Scan for the cell matching the given text and deliver its [X, Y] coordinate at center. 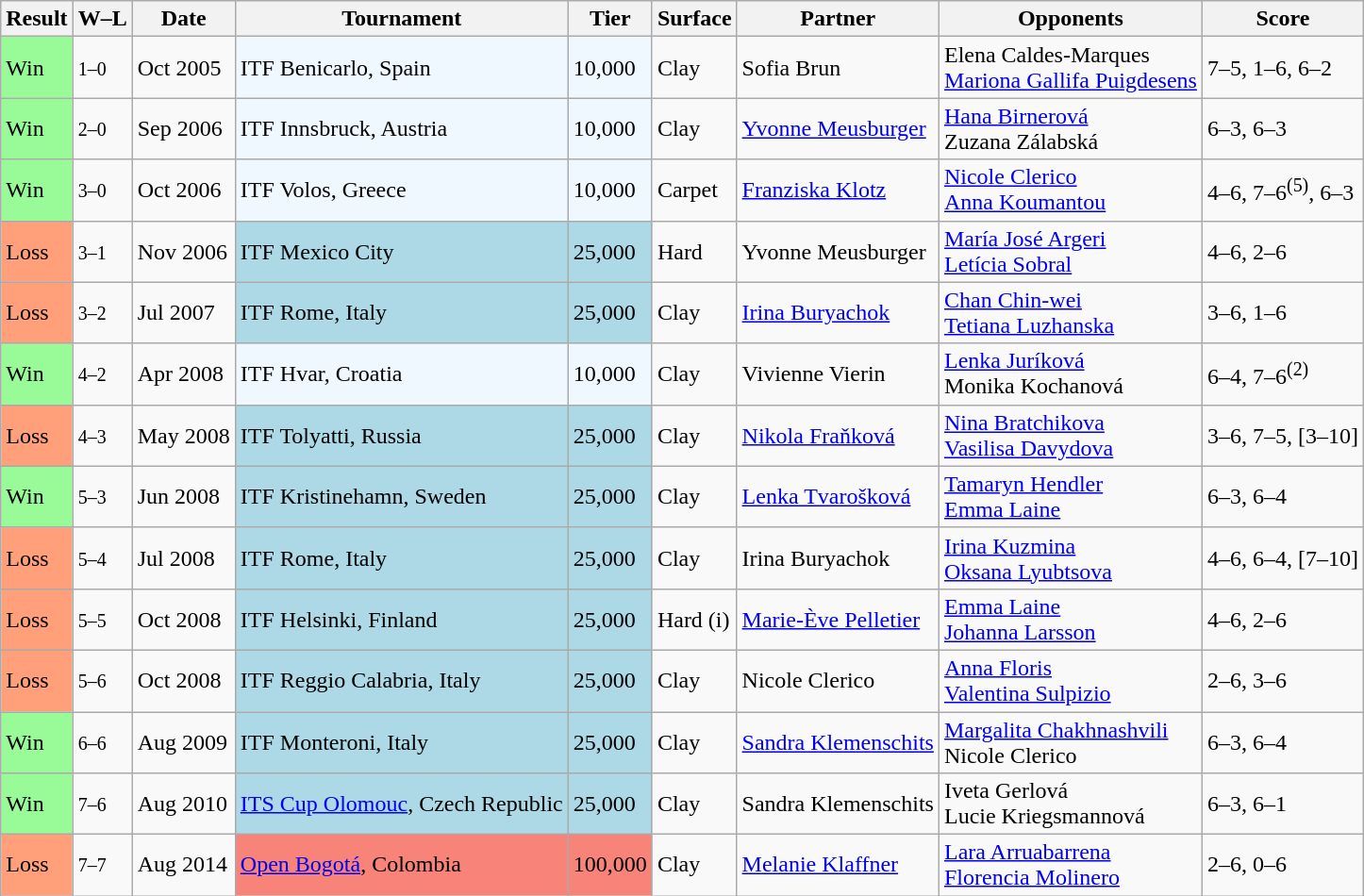
W–L [102, 19]
ITS Cup Olomouc, Czech Republic [402, 804]
Score [1283, 19]
Anna Floris Valentina Sulpizio [1070, 681]
100,000 [609, 866]
Nikola Fraňková [838, 436]
ITF Hvar, Croatia [402, 373]
4–2 [102, 373]
Partner [838, 19]
Carpet [694, 191]
Emma Laine Johanna Larsson [1070, 619]
Aug 2010 [183, 804]
Elena Caldes-Marques Mariona Gallifa Puigdesens [1070, 68]
Chan Chin-wei Tetiana Luzhanska [1070, 313]
6–3, 6–1 [1283, 804]
4–6, 7–6(5), 6–3 [1283, 191]
5–5 [102, 619]
5–4 [102, 558]
Result [37, 19]
ITF Reggio Calabria, Italy [402, 681]
5–3 [102, 496]
Vivienne Vierin [838, 373]
Oct 2006 [183, 191]
ITF Helsinki, Finland [402, 619]
3–6, 1–6 [1283, 313]
Lara Arruabarrena Florencia Molinero [1070, 866]
ITF Kristinehamn, Sweden [402, 496]
5–6 [102, 681]
Oct 2005 [183, 68]
Sep 2006 [183, 128]
Apr 2008 [183, 373]
Hard [694, 251]
May 2008 [183, 436]
Marie-Ève Pelletier [838, 619]
Opponents [1070, 19]
3–0 [102, 191]
Irina Kuzmina Oksana Lyubtsova [1070, 558]
7–6 [102, 804]
2–0 [102, 128]
Iveta Gerlová Lucie Kriegsmannová [1070, 804]
Aug 2009 [183, 741]
María José Argeri Letícia Sobral [1070, 251]
6–4, 7–6(2) [1283, 373]
Jul 2007 [183, 313]
Sofia Brun [838, 68]
Lenka Juríková Monika Kochanová [1070, 373]
Open Bogotá, Colombia [402, 866]
Surface [694, 19]
Margalita Chakhnashvili Nicole Clerico [1070, 741]
Hana Birnerová Zuzana Zálabská [1070, 128]
Date [183, 19]
3–1 [102, 251]
1–0 [102, 68]
Jun 2008 [183, 496]
Franziska Klotz [838, 191]
Aug 2014 [183, 866]
6–6 [102, 741]
ITF Benicarlo, Spain [402, 68]
7–5, 1–6, 6–2 [1283, 68]
Tournament [402, 19]
Lenka Tvarošková [838, 496]
3–6, 7–5, [3–10] [1283, 436]
Nina Bratchikova Vasilisa Davydova [1070, 436]
6–3, 6–3 [1283, 128]
Nov 2006 [183, 251]
Hard (i) [694, 619]
ITF Tolyatti, Russia [402, 436]
2–6, 3–6 [1283, 681]
Nicole Clerico Anna Koumantou [1070, 191]
Tier [609, 19]
2–6, 0–6 [1283, 866]
ITF Innsbruck, Austria [402, 128]
7–7 [102, 866]
4–6, 6–4, [7–10] [1283, 558]
ITF Mexico City [402, 251]
ITF Monteroni, Italy [402, 741]
Tamaryn Hendler Emma Laine [1070, 496]
ITF Volos, Greece [402, 191]
3–2 [102, 313]
4–3 [102, 436]
Nicole Clerico [838, 681]
Melanie Klaffner [838, 866]
Jul 2008 [183, 558]
